From the cell containing the given text, extract its center point as [x, y] coordinate. 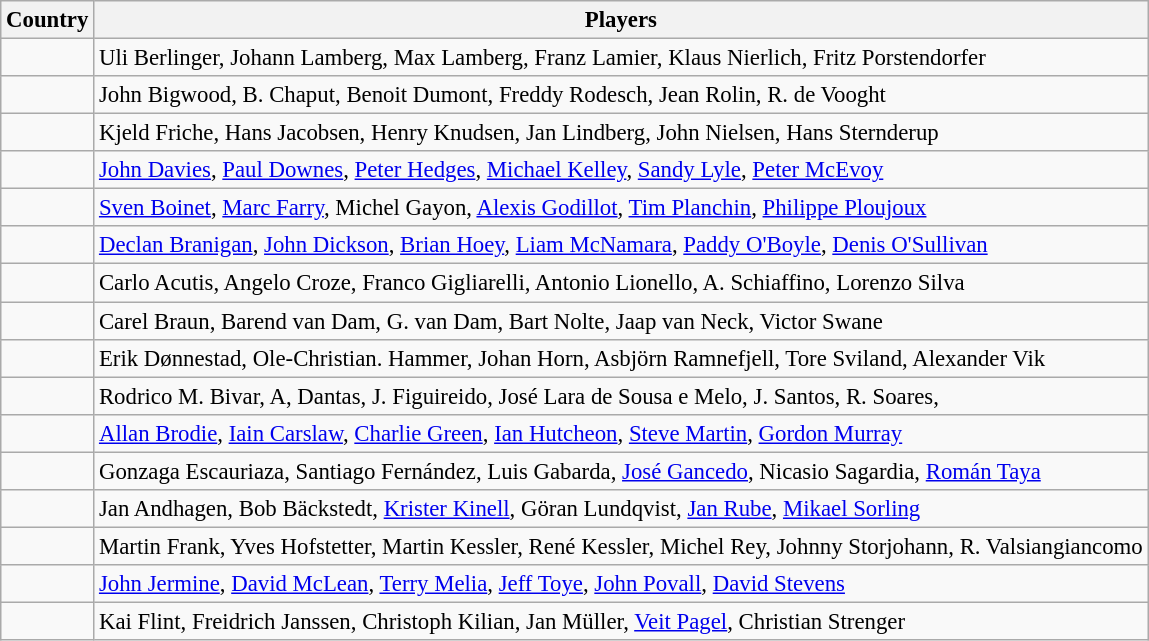
Carel Braun, Barend van Dam, G. van Dam, Bart Nolte, Jaap van Neck, Victor Swane [621, 321]
Gonzaga Escauriaza, Santiago Fernández, Luis Gabarda, José Gancedo, Nicasio Sagardia, Román Taya [621, 471]
Kjeld Friche, Hans Jacobsen, Henry Knudsen, Jan Lindberg, John Nielsen, Hans Sternderup [621, 133]
Players [621, 20]
John Jermine, David McLean, Terry Melia, Jeff Toye, John Povall, David Stevens [621, 584]
John Davies, Paul Downes, Peter Hedges, Michael Kelley, Sandy Lyle, Peter McEvoy [621, 170]
Carlo Acutis, Angelo Croze, Franco Gigliarelli, Antonio Lionello, A. Schiaffino, Lorenzo Silva [621, 283]
Erik Dønnestad, Ole-Christian. Hammer, Johan Horn, Asbjörn Ramnefjell, Tore Sviland, Alexander Vik [621, 358]
Rodrico M. Bivar, A, Dantas, J. Figuireido, José Lara de Sousa e Melo, J. Santos, R. Soares, [621, 396]
Kai Flint, Freidrich Janssen, Christoph Kilian, Jan Müller, Veit Pagel, Christian Strenger [621, 621]
Martin Frank, Yves Hofstetter, Martin Kessler, René Kessler, Michel Rey, Johnny Storjohann, R. Valsiangiancomo [621, 546]
Jan Andhagen, Bob Bäckstedt, Krister Kinell, Göran Lundqvist, Jan Rube, Mikael Sorling [621, 509]
Sven Boinet, Marc Farry, Michel Gayon, Alexis Godillot, Tim Planchin, Philippe Ploujoux [621, 208]
Declan Branigan, John Dickson, Brian Hoey, Liam McNamara, Paddy O'Boyle, Denis O'Sullivan [621, 245]
Country [48, 20]
Uli Berlinger, Johann Lamberg, Max Lamberg, Franz Lamier, Klaus Nierlich, Fritz Porstendorfer [621, 58]
John Bigwood, B. Chaput, Benoit Dumont, Freddy Rodesch, Jean Rolin, R. de Vooght [621, 95]
Allan Brodie, Iain Carslaw, Charlie Green, Ian Hutcheon, Steve Martin, Gordon Murray [621, 433]
